Determine the [X, Y] coordinate at the center of the cell enclosing the given text.  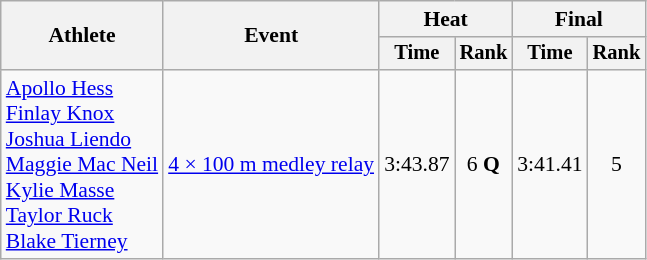
3:41.41 [550, 164]
Final [578, 19]
6 Q [484, 164]
Apollo HessFinlay KnoxJoshua LiendoMaggie Mac NeilKylie MasseTaylor RuckBlake Tierney [82, 164]
4 × 100 m medley relay [271, 164]
Event [271, 36]
5 [617, 164]
3:43.87 [416, 164]
Heat [446, 19]
Athlete [82, 36]
